Return the [X, Y] coordinate for the center point of the cell that contains the specified text.  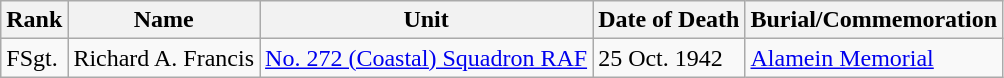
Unit [426, 20]
Alamein Memorial [874, 58]
Name [164, 20]
FSgt. [34, 58]
Richard A. Francis [164, 58]
25 Oct. 1942 [669, 58]
Rank [34, 20]
No. 272 (Coastal) Squadron RAF [426, 58]
Date of Death [669, 20]
Burial/Commemoration [874, 20]
